Pinpoint the cell where the given text exists, returning its (X, Y) midpoint coordinate. 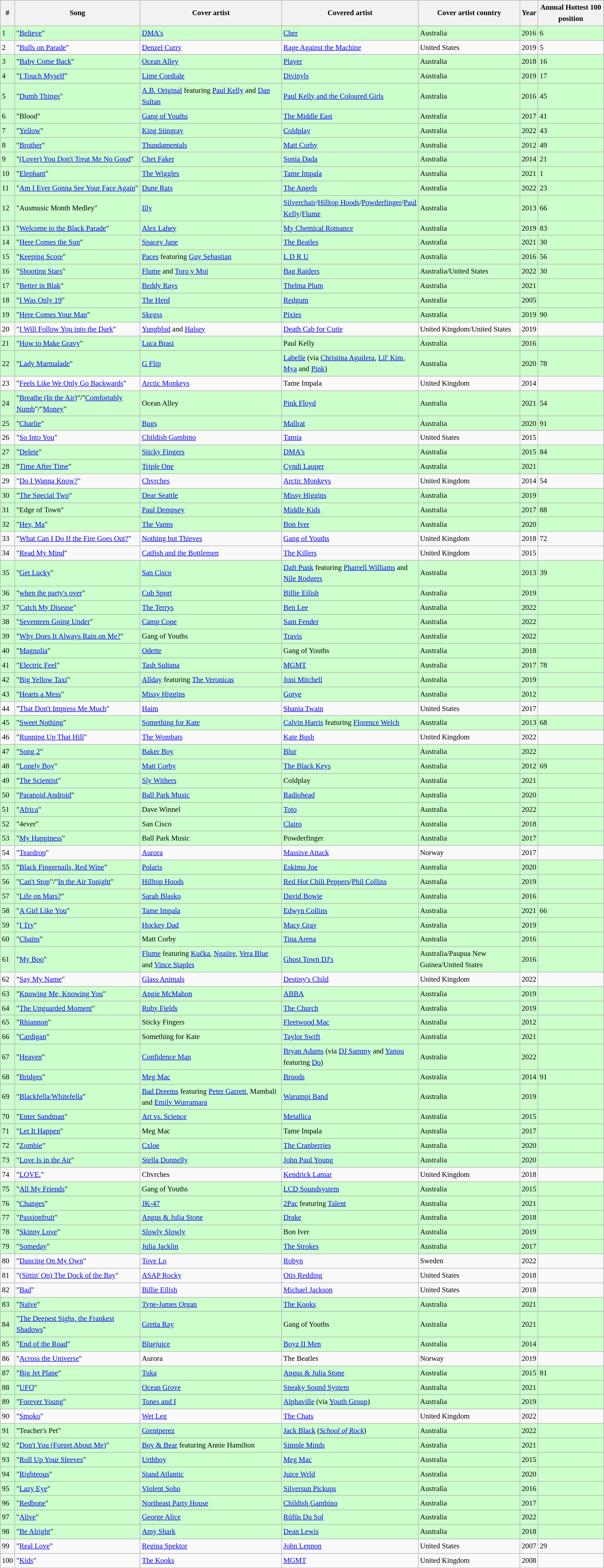
Ruby Fields (211, 1008)
8 (8, 145)
"Dumb Things" (77, 96)
Regina Spektor (211, 1546)
Middle Kids (350, 510)
"4ever" (77, 824)
The Church (350, 1008)
Cxloe (211, 1146)
Catfish and the Bottlemen (211, 553)
48 (8, 766)
"Redbone" (77, 1503)
"Righteous" (77, 1474)
50 (8, 795)
86 (8, 1359)
"Big Jet Plane" (77, 1373)
Edwyn Collins (350, 910)
Tash Sultana (211, 665)
2005 (529, 300)
"Forever Young" (77, 1402)
67 (8, 1057)
"So Into You" (77, 438)
ABBA (350, 994)
96 (8, 1503)
44 (8, 709)
Massive Attack (350, 853)
"Hey, Ma" (77, 524)
Simple Minds (350, 1445)
"Knowing Me, Knowing You" (77, 994)
"UFO" (77, 1387)
Nothing but Thieves (211, 539)
Gotye (350, 694)
The Chats (350, 1416)
Flume featuring Kučka, Ngaiire, Vera Blue and Vince Staples (211, 959)
2008 (529, 1561)
"Bad" (77, 1290)
"Song 2" (77, 752)
74 (8, 1175)
The Middle East (350, 116)
11 (8, 188)
"Someday" (77, 1247)
Bag Raiders (350, 271)
58 (8, 910)
Warumpi Band (350, 1097)
Dune Rats (211, 188)
"Welcome to the Black Parade" (77, 228)
63 (8, 994)
Cover artist (211, 13)
Amy Shark (211, 1532)
Dear Seattle (211, 495)
Baker Boy (211, 752)
Redgum (350, 300)
99 (8, 1546)
Drake (350, 1218)
14 (8, 243)
"Alive" (77, 1517)
Odette (211, 651)
"Love Is in the Air" (77, 1160)
Sonia Dada (350, 159)
82 (8, 1290)
"Heaven" (77, 1057)
Death Cab for Cutie (350, 329)
Spacey Jane (211, 243)
Year (529, 13)
70 (8, 1117)
36 (8, 593)
Rage Against the Machine (350, 48)
Michael Jackson (350, 1290)
"Africa" (77, 809)
Paul Dempsey (211, 510)
A.B. Original featuring Paul Kelly and Dan Sultan (211, 96)
Juice Wrld (350, 1474)
Cher (350, 33)
"Am I Ever Gonna See Your Face Again" (77, 188)
David Bowie (350, 896)
"Here Comes the Sun" (77, 243)
"Believe" (77, 33)
Camp Cope (211, 622)
40 (8, 651)
The Wiggles (211, 174)
The Vanns (211, 524)
Kate Bush (350, 737)
"Baby Come Back" (77, 62)
Ghost Town DJ's (350, 959)
"The Special Two" (77, 495)
Urthboy (211, 1459)
"Feels Like We Only Go Backwards" (77, 383)
Labelle (via Christina Aguilera, Lil' Kim, Mya and Pink) (350, 363)
"Electric Feel" (77, 665)
"Better in Blak" (77, 286)
Julia Jacklin (211, 1247)
89 (8, 1402)
59 (8, 925)
87 (8, 1373)
51 (8, 809)
"Don't You (Forget About Me)" (77, 1445)
"My Happiness" (77, 838)
Song (77, 13)
Sam Fender (350, 622)
Northeast Party House (211, 1503)
71 (8, 1131)
Metallica (350, 1117)
24 (8, 403)
Stella Donnelly (211, 1160)
32 (8, 524)
"Cardigan" (77, 1037)
52 (8, 824)
100 (8, 1561)
"I Touch Myself" (77, 76)
Taylor Swift (350, 1037)
Destiny's Child (350, 979)
42 (8, 680)
Calvin Harris featuring Florence Welch (350, 723)
Paul Kelly (350, 343)
"Teacher's Pet" (77, 1431)
Australia/Paupua New Guinea/United States (469, 959)
47 (8, 752)
ASAP Rocky (211, 1276)
73 (8, 1160)
"Roll Up Your Sleeves" (77, 1459)
28 (8, 467)
Sly Withers (211, 781)
L D R U (350, 257)
Australia/United States (469, 271)
79 (8, 1247)
Skegss (211, 315)
"Paranoid Android" (77, 795)
85 (8, 1344)
"Kids" (77, 1561)
76 (8, 1204)
10 (8, 174)
"Get Lucky" (77, 573)
"Dancing On My Own" (77, 1261)
Mallrat (350, 423)
Powderfinger (350, 838)
Bad Dreems featuring Peter Garrett, Mambali and Emily Wurramara (211, 1097)
65 (8, 1023)
Ocean Grove (211, 1387)
Haim (211, 709)
Beddy Rays (211, 286)
United Kingdom/United States (469, 329)
"That Don't Impress Me Much" (77, 709)
"The Scientist" (77, 781)
King Stingray (211, 131)
"End of the Road" (77, 1344)
Confidence Man (211, 1057)
"Skinny Love" (77, 1232)
"Say My Name" (77, 979)
62 (8, 979)
Macy Gray (350, 925)
Sneaky Sound System (350, 1387)
7 (8, 131)
George Alice (211, 1517)
Boy & Bear featuring Annie Hamilton (211, 1445)
Dave Winnel (211, 809)
Robyn (350, 1261)
Allday featuring The Veronicas (211, 680)
64 (8, 1008)
Player (350, 62)
"Bridges" (77, 1077)
"Lonely Boy" (77, 766)
Radiohead (350, 795)
The Killers (350, 553)
"Smoko" (77, 1416)
Red Hot Chili Peppers/Phil Collins (350, 881)
"Catch My Disease" (77, 608)
"Brother" (77, 145)
Violent Soho (211, 1488)
15 (8, 257)
Divinyls (350, 76)
19 (8, 315)
"How to Make Gravy" (77, 343)
27 (8, 452)
Paces featuring Guy Sebastian (211, 257)
Bryan Adams (via DJ Sammy and Yanou featuring Do) (350, 1057)
"Lady Marmalade" (77, 363)
Illy (211, 208)
Alex Lahey (211, 228)
Joni Mitchell (350, 680)
Stand Atlantic (211, 1474)
"All My Friends" (77, 1189)
57 (8, 896)
Otis Redding (350, 1276)
"Chains" (77, 939)
26 (8, 438)
33 (8, 539)
"Keeping Score" (77, 257)
Rüfüs Du Sol (350, 1517)
53 (8, 838)
"Rhiannon" (77, 1023)
Silverchair/Hilltop Hoods/Powderfinger/Paul Kelly/Flume (350, 208)
Thelma Plum (350, 286)
LCD Soundsystem (350, 1189)
77 (8, 1218)
37 (8, 608)
38 (8, 622)
The Wombats (211, 737)
"Blood" (77, 116)
"Bulls on Parade" (77, 48)
"Breathe (In the Air)"/"Comfortably Numb"/"Money" (77, 403)
Tones and I (211, 1402)
"I Try" (77, 925)
"Naïve" (77, 1304)
"I Was Only 19" (77, 300)
94 (8, 1474)
"Shooting Stars" (77, 271)
"Passionfruit" (77, 1218)
John Paul Young (350, 1160)
22 (8, 363)
Pink Floyd (350, 403)
Sarah Blasko (211, 896)
Silversun Pickups (350, 1488)
"Running Up That Hill" (77, 737)
"Sweet Nothing" (77, 723)
Flume and Toro y Moi (211, 271)
Eskimo Joe (350, 867)
Wet Leg (211, 1416)
"Be Alright" (77, 1532)
Tove Lo (211, 1261)
"Life on Mars?" (77, 896)
Kendrick Lamar (350, 1175)
18 (8, 300)
"Blackfella/Whitefella" (77, 1097)
2Pac featuring Talent (350, 1204)
"Teardrop" (77, 853)
"Read My Mind" (77, 553)
"Ausmusic Month Medley" (77, 208)
98 (8, 1532)
Denzel Curry (211, 48)
Cover artist country (469, 13)
The Strokes (350, 1247)
"when the party's over" (77, 593)
25 (8, 423)
Grentperez (211, 1431)
Triple One (211, 467)
Hilltop Hoods (211, 881)
"Magnolia" (77, 651)
60 (8, 939)
"Zombie" (77, 1146)
35 (8, 573)
G Flip (211, 363)
Luca Brasi (211, 343)
"Hearts a Mess" (77, 694)
"(Lover) You Don't Treat Me No Good" (77, 159)
"Across the Universe" (77, 1359)
Bluejuice (211, 1344)
"Real Love" (77, 1546)
The Black Keys (350, 766)
John Lennon (350, 1546)
"Charlie" (77, 423)
31 (8, 510)
Tyne-James Organ (211, 1304)
12 (8, 208)
9 (8, 159)
34 (8, 553)
Daft Punk featuring Pharrell Williams and Nile Rodgers (350, 573)
Slowly Slowly (211, 1232)
"Seventeen Going Under" (77, 622)
"Elephant" (77, 174)
The Cranberries (350, 1146)
13 (8, 228)
"A Girl Like You" (77, 910)
Glass Animals (211, 979)
Clairo (350, 824)
Covered artist (350, 13)
"Lazy Eye" (77, 1488)
"I Will Follow You into the Dark" (77, 329)
Cub Sport (211, 593)
"Here Comes Your Man" (77, 315)
"The Unguarded Moment" (77, 1008)
"Big Yellow Taxi" (77, 680)
Jack Black (School of Rock) (350, 1431)
The Herd (211, 300)
Paul Kelly and the Coloured Girls (350, 96)
Dean Lewis (350, 1532)
Travis (350, 637)
Yungblud and Halsey (211, 329)
"Why Does It Always Rain on Me?" (77, 637)
Ben Lee (350, 608)
"Yellow" (77, 131)
"My Boo" (77, 959)
Cyndi Lauper (350, 467)
# (8, 13)
"Edge of Town" (77, 510)
"(Sittin' On) The Dock of the Bay" (77, 1276)
80 (8, 1261)
"Changes" (77, 1204)
Bugs (211, 423)
2007 (529, 1546)
Tamia (350, 438)
Gretta Ray (211, 1324)
Boyz II Men (350, 1344)
"LOVE." (77, 1175)
"Can't Stop"/"In the Air Tonight" (77, 881)
"Enter Sandman" (77, 1117)
Thundamentals (211, 145)
Hockey Dad (211, 925)
"Do I Wanna Know?" (77, 481)
Angie McMahon (211, 994)
Sweden (469, 1261)
20 (8, 329)
The Angels (350, 188)
Tuka (211, 1373)
Tina Arena (350, 939)
Annual Hottest 100 position (570, 13)
"Black Fingernails, Red Wine" (77, 867)
92 (8, 1445)
95 (8, 1488)
55 (8, 867)
61 (8, 959)
3 (8, 62)
JK-47 (211, 1204)
2 (8, 48)
4 (8, 76)
Toto (350, 809)
Chet Faker (211, 159)
46 (8, 737)
93 (8, 1459)
"Delete" (77, 452)
"The Deepest Sighs, the Frankest Shadows" (77, 1324)
Broods (350, 1077)
Pixies (350, 315)
Art vs. Science (211, 1117)
Fleetwood Mac (350, 1023)
"What Can I Do If the Fire Goes Out?" (77, 539)
"Time After Time" (77, 467)
Blur (350, 752)
Lime Cordiale (211, 76)
75 (8, 1189)
Polaris (211, 867)
My Chemical Romance (350, 228)
The Terrys (211, 608)
"Let It Happen" (77, 1131)
Alphaville (via Youth Group) (350, 1402)
Shania Twain (350, 709)
97 (8, 1517)
